Return the (x, y) coordinate for the center point of the cell that contains the specified text.  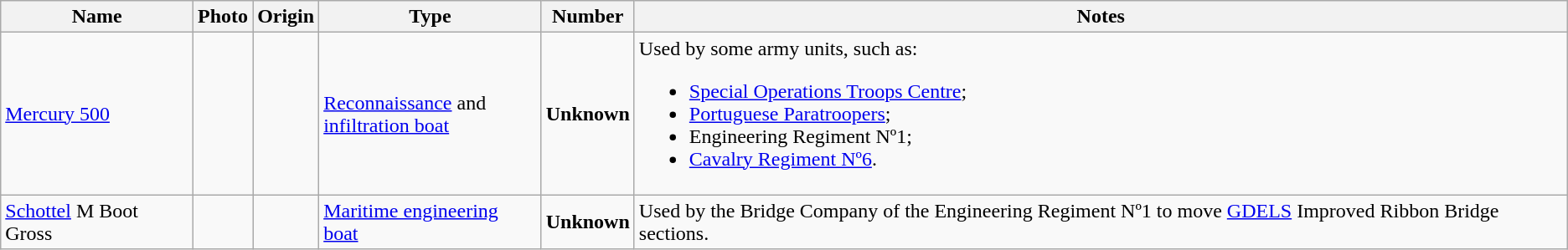
Used by the Bridge Company of the Engineering Regiment Nº1 to move GDELS Improved Ribbon Bridge sections. (1101, 222)
Mercury 500 (97, 114)
Photo (223, 17)
Maritime engineering boat (431, 222)
Type (431, 17)
Origin (286, 17)
Reconnaissance andinfiltration boat (431, 114)
Notes (1101, 17)
Used by some army units, such as:Special Operations Troops Centre;Portuguese Paratroopers;Engineering Regiment Nº1;Cavalry Regiment Nº6. (1101, 114)
Number (588, 17)
Name (97, 17)
Schottel M Boot Gross (97, 222)
